Return the (X, Y) coordinate for the center point of the cell that contains the specified text.  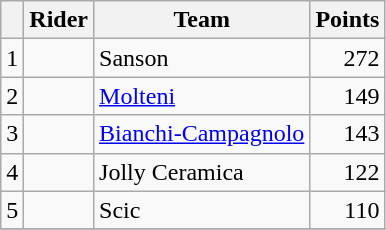
3 (12, 134)
Bianchi-Campagnolo (202, 134)
1 (12, 58)
149 (348, 96)
Team (202, 20)
Molteni (202, 96)
272 (348, 58)
Jolly Ceramica (202, 172)
Scic (202, 210)
Sanson (202, 58)
2 (12, 96)
Points (348, 20)
110 (348, 210)
4 (12, 172)
Rider (59, 20)
143 (348, 134)
5 (12, 210)
122 (348, 172)
